For the text-containing cell, return its midpoint in (x, y) coordinate format. 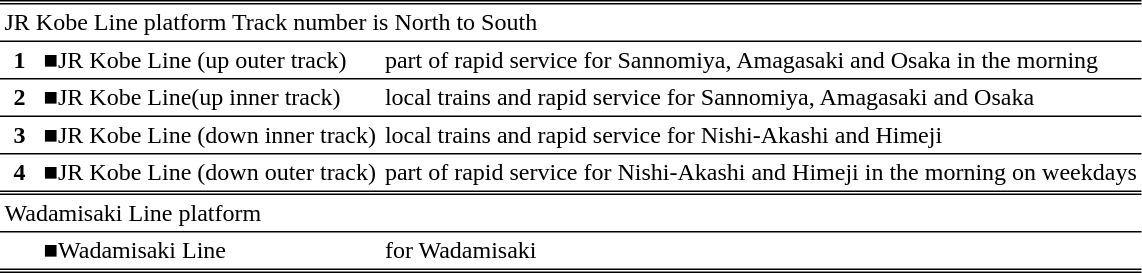
■Wadamisaki Line (210, 252)
■JR Kobe Line (down inner track) (210, 135)
part of rapid service for Sannomiya, Amagasaki and Osaka in the morning (760, 60)
■JR Kobe Line(up inner track) (210, 98)
■JR Kobe Line (up outer track) (210, 60)
3 (20, 135)
2 (20, 98)
Wadamisaki Line platform (570, 212)
for Wadamisaki (760, 252)
local trains and rapid service for Sannomiya, Amagasaki and Osaka (760, 98)
4 (20, 174)
■JR Kobe Line (down outer track) (210, 174)
1 (20, 60)
local trains and rapid service for Nishi-Akashi and Himeji (760, 135)
JR Kobe Line platform Track number is North to South (570, 22)
part of rapid service for Nishi-Akashi and Himeji in the morning on weekdays (760, 174)
